Detect which cell encompasses the target text, then output its [X, Y] center coordinate. 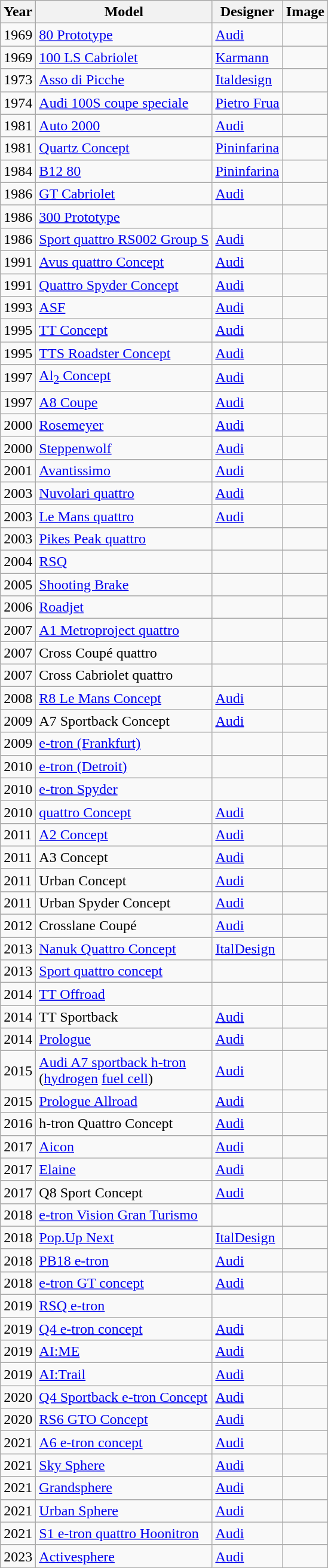
TT Sportback [124, 1017]
Quattro Spyder Concept [124, 285]
A7 Sportback Concept [124, 721]
Pop.Up Next [124, 1237]
Audi A7 sportback h-tron(hydrogen fuel cell) [124, 1070]
Avus quattro Concept [124, 262]
1984 [18, 171]
PB18 e-tron [124, 1260]
Shooting Brake [124, 585]
A1 Metroproject quattro [124, 630]
RSQ [124, 562]
h-tron Quattro Concept [124, 1124]
RSQ e-tron [124, 1306]
quattro Concept [124, 812]
Quartz Concept [124, 148]
Asso di Picche [124, 80]
e-tron Vision Gran Turismo [124, 1215]
Q4 e-tron concept [124, 1329]
2012 [18, 926]
Year [18, 12]
A6 e-tron concept [124, 1442]
Image [305, 12]
Elaine [124, 1169]
Urban Concept [124, 880]
Prologue Allroad [124, 1101]
TT Concept [124, 331]
B12 80 [124, 171]
AI:Trail [124, 1374]
300 Prototype [124, 216]
Al2 Concept [124, 378]
Cross Cabriolet quattro [124, 676]
2008 [18, 698]
2001 [18, 470]
Italdesign [247, 80]
Cross Coupé quattro [124, 653]
Grandsphere [124, 1488]
Urban Sphere [124, 1511]
R8 Le Mans Concept [124, 698]
2005 [18, 585]
2004 [18, 562]
100 LS Cabriolet [124, 57]
Designer [247, 12]
Sport quattro RS002 Group S [124, 239]
RS6 GTO Concept [124, 1420]
Nanuk Quattro Concept [124, 949]
e-tron GT concept [124, 1283]
Prologue [124, 1040]
ASF [124, 308]
1973 [18, 80]
Urban Spyder Concept [124, 903]
Karmann [247, 57]
Model [124, 12]
Aicon [124, 1147]
Steppenwolf [124, 448]
80 Prototype [124, 35]
2006 [18, 607]
Sky Sphere [124, 1465]
Q8 Sport Concept [124, 1192]
Roadjet [124, 607]
Pikes Peak quattro [124, 539]
A2 Concept [124, 835]
Pietro Frua [247, 103]
Auto 2000 [124, 126]
Rosemeyer [124, 425]
Nuvolari quattro [124, 493]
S1 e-tron quattro Hoonitron [124, 1533]
TTS Roadster Concept [124, 353]
Sport quattro concept [124, 971]
TT Offroad [124, 994]
1974 [18, 103]
2016 [18, 1124]
GT Cabriolet [124, 194]
Q4 Sportback e-tron Concept [124, 1397]
e-tron (Frankfurt) [124, 744]
A3 Concept [124, 857]
Audi 100S coupe speciale [124, 103]
A8 Coupe [124, 402]
Activesphere [124, 1556]
AI:ME [124, 1352]
Le Mans quattro [124, 516]
Avantissimo [124, 470]
e-tron (Detroit) [124, 766]
1993 [18, 308]
e-tron Spyder [124, 789]
2023 [18, 1556]
Crosslane Coupé [124, 926]
